Locate the cell with the specified text and output its (x, y) center coordinate. 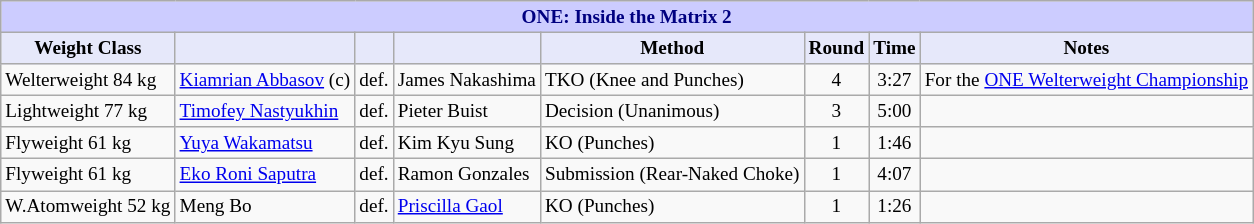
W.Atomweight 52 kg (88, 206)
For the ONE Welterweight Championship (1086, 80)
1:46 (894, 143)
3 (836, 111)
Eko Roni Saputra (265, 175)
Priscilla Gaol (466, 206)
Method (672, 48)
Round (836, 48)
Meng Bo (265, 206)
Pieter Buist (466, 111)
Kim Kyu Sung (466, 143)
Timofey Nastyukhin (265, 111)
Notes (1086, 48)
4 (836, 80)
5:00 (894, 111)
Time (894, 48)
Ramon Gonzales (466, 175)
TKO (Knee and Punches) (672, 80)
3:27 (894, 80)
ONE: Inside the Matrix 2 (627, 17)
James Nakashima (466, 80)
Kiamrian Abbasov (c) (265, 80)
4:07 (894, 175)
Submission (Rear-Naked Choke) (672, 175)
Weight Class (88, 48)
Decision (Unanimous) (672, 111)
Yuya Wakamatsu (265, 143)
1:26 (894, 206)
Welterweight 84 kg (88, 80)
Lightweight 77 kg (88, 111)
